Locate the cell with the specified text and output its (x, y) center coordinate. 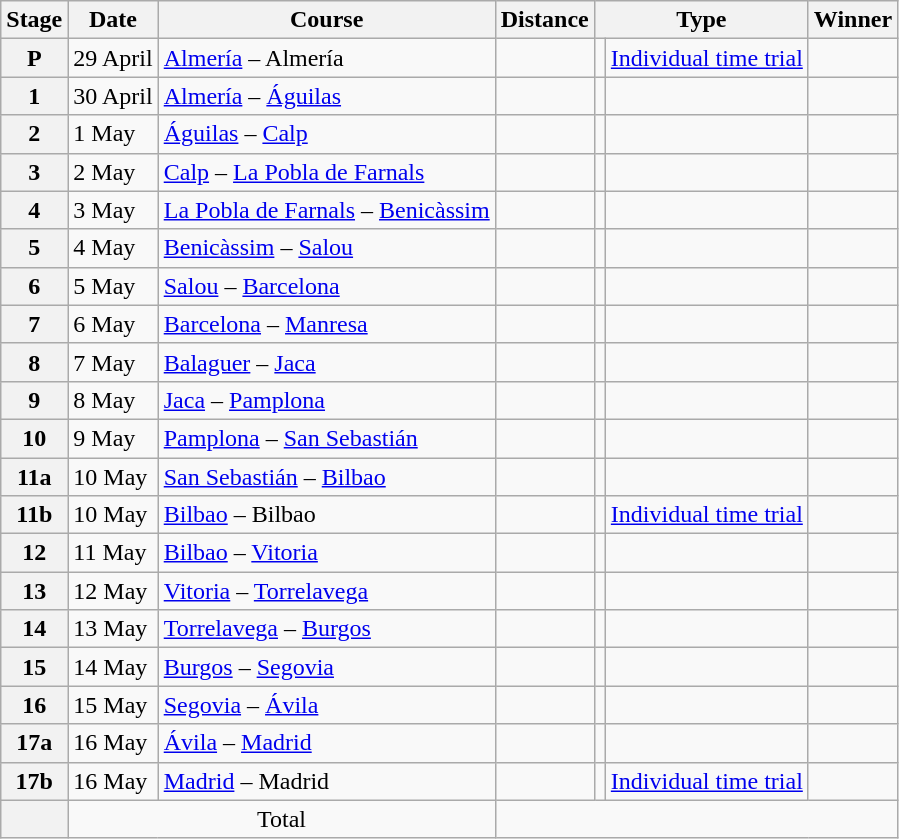
Almería – Águilas (326, 96)
13 (34, 591)
Ávila – Madrid (326, 743)
11 May (113, 553)
1 (34, 96)
7 (34, 324)
3 (34, 172)
Stage (34, 20)
4 May (113, 248)
14 May (113, 667)
Águilas – Calp (326, 134)
San Sebastián – Bilbao (326, 477)
12 (34, 553)
17b (34, 781)
Madrid – Madrid (326, 781)
Vitoria – Torrelavega (326, 591)
Balaguer – Jaca (326, 362)
3 May (113, 210)
11a (34, 477)
Course (326, 20)
P (34, 58)
Burgos – Segovia (326, 667)
6 (34, 286)
Winner (852, 20)
2 (34, 134)
17a (34, 743)
6 May (113, 324)
16 (34, 705)
9 (34, 400)
30 April (113, 96)
Bilbao – Bilbao (326, 515)
10 (34, 438)
Total (282, 819)
8 May (113, 400)
11b (34, 515)
Calp – La Pobla de Farnals (326, 172)
Torrelavega – Burgos (326, 629)
1 May (113, 134)
12 May (113, 591)
15 May (113, 705)
Jaca – Pamplona (326, 400)
Date (113, 20)
La Pobla de Farnals – Benicàssim (326, 210)
2 May (113, 172)
14 (34, 629)
5 May (113, 286)
5 (34, 248)
Bilbao – Vitoria (326, 553)
Benicàssim – Salou (326, 248)
7 May (113, 362)
Type (701, 20)
8 (34, 362)
Pamplona – San Sebastián (326, 438)
Almería – Almería (326, 58)
Barcelona – Manresa (326, 324)
Segovia – Ávila (326, 705)
Salou – Barcelona (326, 286)
15 (34, 667)
Distance (544, 20)
4 (34, 210)
9 May (113, 438)
29 April (113, 58)
13 May (113, 629)
